Output the (X, Y) coordinate of the center of the cell containing the given text.  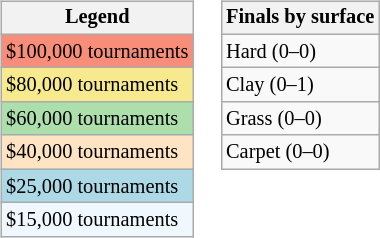
Hard (0–0) (300, 51)
Legend (97, 18)
$25,000 tournaments (97, 186)
Grass (0–0) (300, 119)
Finals by surface (300, 18)
$80,000 tournaments (97, 85)
$100,000 tournaments (97, 51)
$60,000 tournaments (97, 119)
$40,000 tournaments (97, 152)
Clay (0–1) (300, 85)
$15,000 tournaments (97, 220)
Carpet (0–0) (300, 152)
